Scan for the cell matching the given text and deliver its (x, y) coordinate at center. 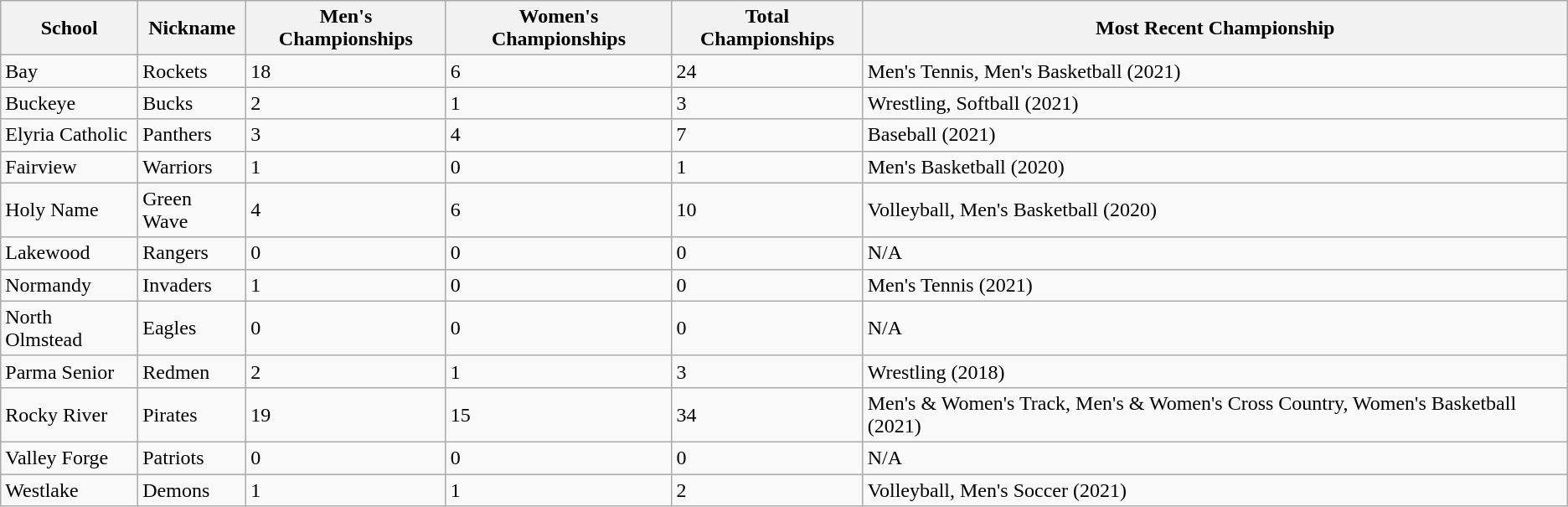
Bucks (193, 103)
Rockets (193, 71)
Pirates (193, 414)
Valley Forge (70, 458)
Wrestling, Softball (2021) (1215, 103)
Rocky River (70, 414)
Total Championships (767, 28)
Most Recent Championship (1215, 28)
18 (346, 71)
10 (767, 210)
Panthers (193, 135)
Baseball (2021) (1215, 135)
24 (767, 71)
Fairview (70, 167)
7 (767, 135)
Patriots (193, 458)
Elyria Catholic (70, 135)
School (70, 28)
Wrestling (2018) (1215, 371)
Men's Championships (346, 28)
Warriors (193, 167)
Redmen (193, 371)
Women's Championships (559, 28)
34 (767, 414)
15 (559, 414)
Men's Basketball (2020) (1215, 167)
Volleyball, Men's Soccer (2021) (1215, 490)
Eagles (193, 329)
Green Wave (193, 210)
Demons (193, 490)
Rangers (193, 253)
Men's Tennis (2021) (1215, 285)
Bay (70, 71)
19 (346, 414)
Volleyball, Men's Basketball (2020) (1215, 210)
Holy Name (70, 210)
Men's Tennis, Men's Basketball (2021) (1215, 71)
Lakewood (70, 253)
North Olmstead (70, 329)
Invaders (193, 285)
Westlake (70, 490)
Men's & Women's Track, Men's & Women's Cross Country, Women's Basketball (2021) (1215, 414)
Normandy (70, 285)
Nickname (193, 28)
Parma Senior (70, 371)
Buckeye (70, 103)
